Provide the (X, Y) coordinate of the cell's center where the given text is located.  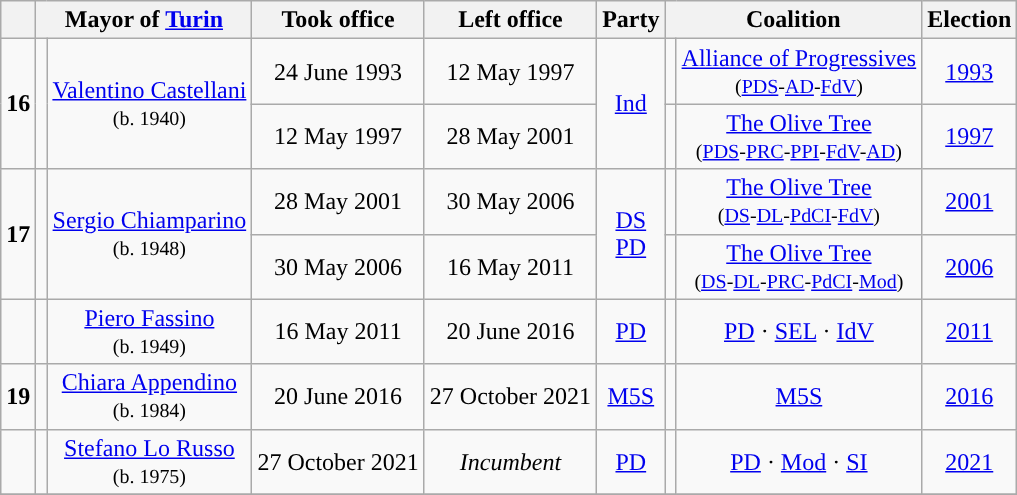
Piero Fassino(b. 1949) (150, 332)
Party (631, 20)
Valentino Castellani(b. 1940) (150, 104)
The Olive Tree(DS-DL-PRC-PdCI-Mod) (799, 266)
Stefano Lo Russo(b. 1975) (150, 462)
The Olive Tree(PDS-PRC-PPI-FdV-AD) (799, 136)
2016 (970, 396)
Alliance of Progressives(PDS-AD-FdV) (799, 72)
1997 (970, 136)
Sergio Chiamparino(b. 1948) (150, 234)
Election (970, 20)
17 (18, 234)
2001 (970, 202)
Coalition (794, 20)
2021 (970, 462)
Mayor of Turin (144, 20)
2006 (970, 266)
16 (18, 104)
The Olive Tree(DS-DL-PdCI-FdV) (799, 202)
Incumbent (510, 462)
PD · SEL · IdV (799, 332)
Left office (510, 20)
2011 (970, 332)
Took office (338, 20)
1993 (970, 72)
Ind (631, 104)
DSPD (631, 234)
19 (18, 396)
Chiara Appendino(b. 1984) (150, 396)
PD · Mod · SI (799, 462)
24 June 1993 (338, 72)
